Return the (x, y) coordinate for the center point of the cell that contains the specified text.  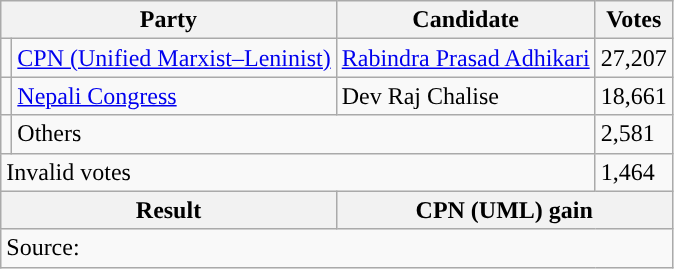
Invalid votes (298, 172)
Votes (634, 20)
Dev Raj Chalise (466, 96)
18,661 (634, 96)
CPN (UML) gain (504, 210)
Party (168, 20)
Others (304, 134)
CPN (Unified Marxist–Leninist) (174, 58)
Rabindra Prasad Adhikari (466, 58)
Result (168, 210)
Candidate (466, 20)
1,464 (634, 172)
Nepali Congress (174, 96)
Source: (337, 248)
2,581 (634, 134)
27,207 (634, 58)
